From the cell containing the given text, extract its center point as (x, y) coordinate. 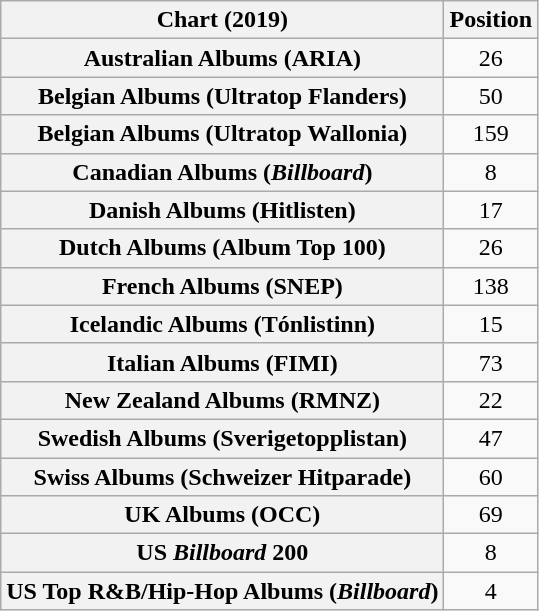
US Top R&B/Hip-Hop Albums (Billboard) (222, 591)
Danish Albums (Hitlisten) (222, 210)
Dutch Albums (Album Top 100) (222, 248)
15 (491, 324)
Belgian Albums (Ultratop Wallonia) (222, 134)
17 (491, 210)
138 (491, 286)
Italian Albums (FIMI) (222, 362)
73 (491, 362)
Swiss Albums (Schweizer Hitparade) (222, 477)
69 (491, 515)
50 (491, 96)
Position (491, 20)
60 (491, 477)
4 (491, 591)
New Zealand Albums (RMNZ) (222, 400)
159 (491, 134)
Swedish Albums (Sverigetopplistan) (222, 438)
47 (491, 438)
Canadian Albums (Billboard) (222, 172)
Chart (2019) (222, 20)
Australian Albums (ARIA) (222, 58)
Icelandic Albums (Tónlistinn) (222, 324)
UK Albums (OCC) (222, 515)
US Billboard 200 (222, 553)
Belgian Albums (Ultratop Flanders) (222, 96)
22 (491, 400)
French Albums (SNEP) (222, 286)
